For the text-containing cell, return its midpoint in (x, y) coordinate format. 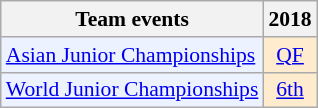
6th (290, 90)
Asian Junior Championships (132, 55)
Team events (132, 19)
World Junior Championships (132, 90)
2018 (290, 19)
QF (290, 55)
